Find where the given text appears and provide that cell's center as [X, Y] coordinate. 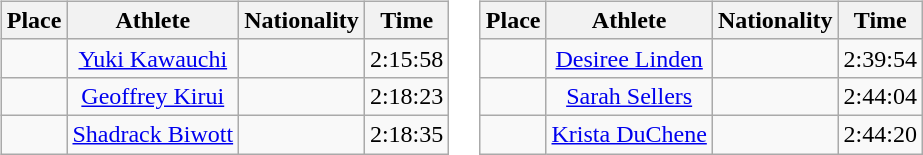
Sarah Sellers [629, 96]
Geoffrey Kirui [153, 96]
2:18:35 [406, 134]
2:44:20 [880, 134]
Yuki Kawauchi [153, 58]
2:44:04 [880, 96]
Desiree Linden [629, 58]
2:18:23 [406, 96]
2:39:54 [880, 58]
Shadrack Biwott [153, 134]
2:15:58 [406, 58]
Krista DuChene [629, 134]
